Output the (x, y) coordinate of the center of the cell containing the given text.  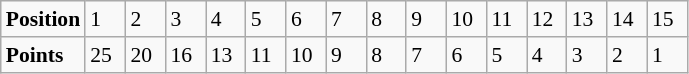
Position (43, 19)
12 (547, 19)
16 (185, 55)
20 (145, 55)
15 (667, 19)
25 (105, 55)
Points (43, 55)
14 (627, 19)
